Capture the cell that displays the provided text and extract its [x, y] central coordinate. 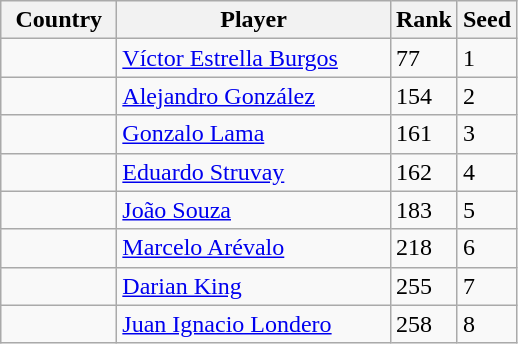
Darian King [254, 286]
3 [486, 134]
258 [424, 324]
Víctor Estrella Burgos [254, 58]
7 [486, 286]
6 [486, 248]
Eduardo Struvay [254, 172]
Seed [486, 20]
218 [424, 248]
Alejandro González [254, 96]
Country [59, 20]
1 [486, 58]
2 [486, 96]
Rank [424, 20]
77 [424, 58]
154 [424, 96]
255 [424, 286]
161 [424, 134]
Gonzalo Lama [254, 134]
4 [486, 172]
João Souza [254, 210]
162 [424, 172]
Juan Ignacio Londero [254, 324]
Player [254, 20]
5 [486, 210]
Marcelo Arévalo [254, 248]
183 [424, 210]
8 [486, 324]
